Extract the [x, y] coordinate from the center of the cell holding the provided text.  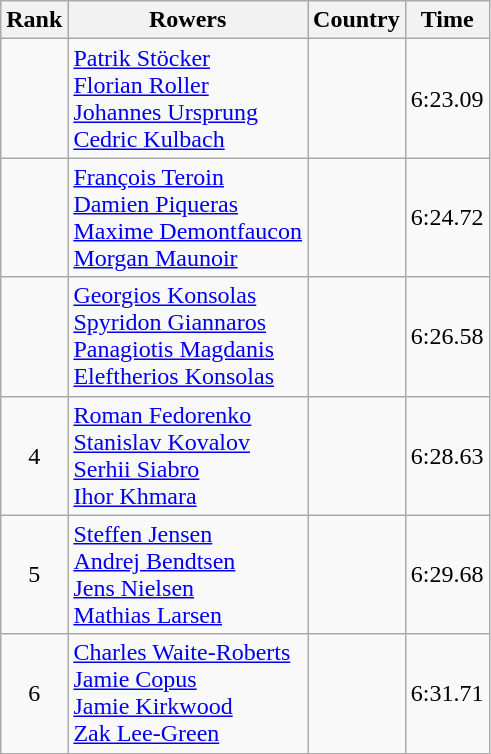
6:29.68 [447, 574]
5 [34, 574]
François TeroinDamien PiquerasMaxime DemontfauconMorgan Maunoir [188, 218]
6:23.09 [447, 98]
4 [34, 456]
6:24.72 [447, 218]
Georgios KonsolasSpyridon GiannarosPanagiotis MagdanisEleftherios Konsolas [188, 336]
Charles Waite-RobertsJamie CopusJamie KirkwoodZak Lee-Green [188, 694]
Country [357, 20]
Rowers [188, 20]
Steffen JensenAndrej BendtsenJens NielsenMathias Larsen [188, 574]
Time [447, 20]
Rank [34, 20]
6 [34, 694]
6:31.71 [447, 694]
Patrik StöckerFlorian RollerJohannes UrsprungCedric Kulbach [188, 98]
6:26.58 [447, 336]
6:28.63 [447, 456]
Roman FedorenkoStanislav KovalovSerhii SiabroIhor Khmara [188, 456]
